From the cell containing the given text, extract its center point as (X, Y) coordinate. 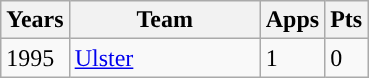
1995 (35, 58)
Team (164, 20)
Pts (346, 20)
0 (346, 58)
Ulster (164, 58)
Apps (292, 20)
1 (292, 58)
Years (35, 20)
